Detect which cell encompasses the target text, then output its (X, Y) center coordinate. 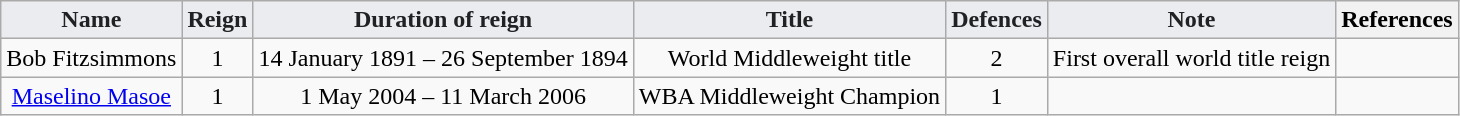
14 January 1891 – 26 September 1894 (443, 58)
Defences (997, 20)
Duration of reign (443, 20)
Bob Fitzsimmons (92, 58)
2 (997, 58)
Maselino Masoe (92, 96)
World Middleweight title (789, 58)
WBA Middleweight Champion (789, 96)
Note (1191, 20)
Reign (218, 20)
References (1398, 20)
1 May 2004 – 11 March 2006 (443, 96)
Title (789, 20)
Name (92, 20)
First overall world title reign (1191, 58)
